Identify which cell holds the provided text, then report its (x, y) central coordinate. 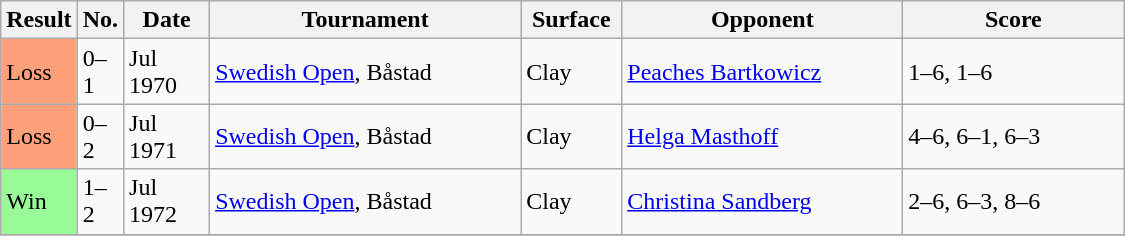
Result (39, 20)
Tournament (366, 20)
No. (100, 20)
Jul 1971 (167, 136)
Score (1014, 20)
Jul 1972 (167, 202)
Surface (572, 20)
Win (39, 202)
4–6, 6–1, 6–3 (1014, 136)
Opponent (762, 20)
Christina Sandberg (762, 202)
1–2 (100, 202)
Helga Masthoff (762, 136)
1–6, 1–6 (1014, 72)
0–2 (100, 136)
0–1 (100, 72)
Date (167, 20)
Peaches Bartkowicz (762, 72)
Jul 1970 (167, 72)
2–6, 6–3, 8–6 (1014, 202)
